Provide the (X, Y) coordinate of the cell's center where the given text is located.  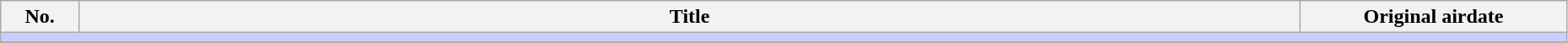
No. (40, 17)
Original airdate (1434, 17)
Title (690, 17)
